Capture the cell that displays the provided text and extract its (X, Y) central coordinate. 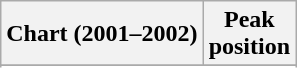
Peakposition (249, 34)
Chart (2001–2002) (102, 34)
